Identify which cell holds the provided text, then report its (x, y) central coordinate. 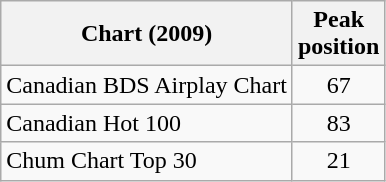
Peakposition (338, 34)
Chum Chart Top 30 (147, 161)
67 (338, 85)
Canadian Hot 100 (147, 123)
21 (338, 161)
Chart (2009) (147, 34)
83 (338, 123)
Canadian BDS Airplay Chart (147, 85)
